Detect which cell encompasses the target text, then output its [x, y] center coordinate. 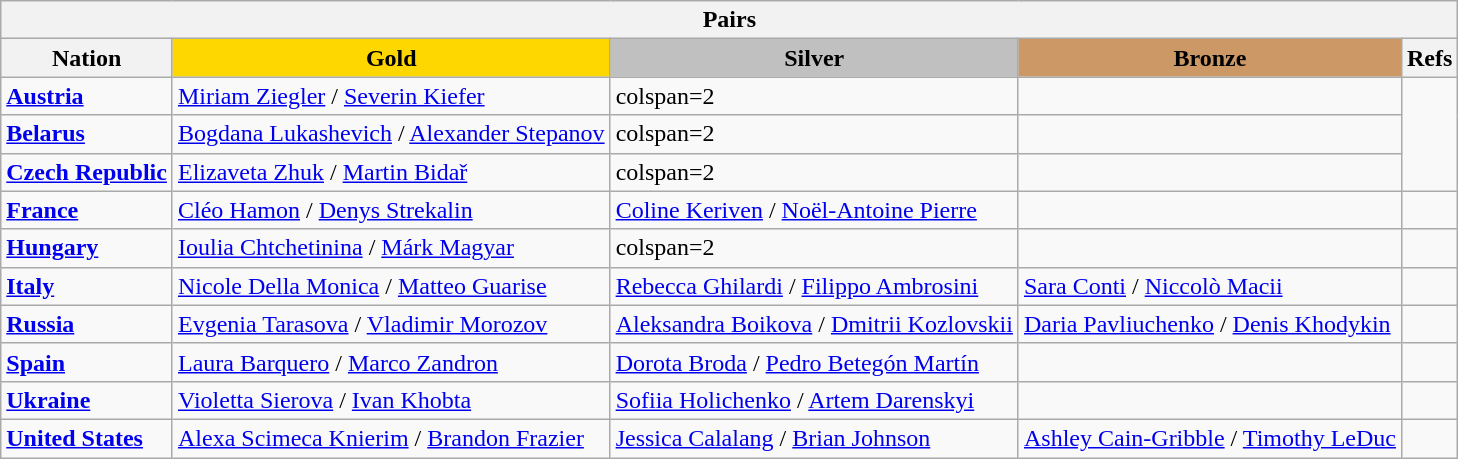
Italy [87, 286]
Alexa Scimeca Knierim / Brandon Frazier [391, 438]
Belarus [87, 134]
Refs [1429, 58]
Coline Keriven / Noël-Antoine Pierre [814, 210]
Cléo Hamon / Denys Strekalin [391, 210]
Nicole Della Monica / Matteo Guarise [391, 286]
Dorota Broda / Pedro Betegón Martín [814, 362]
Bronze [1210, 58]
Violetta Sierova / Ivan Khobta [391, 400]
Spain [87, 362]
Ioulia Chtchetinina / Márk Magyar [391, 248]
Bogdana Lukashevich / Alexander Stepanov [391, 134]
Aleksandra Boikova / Dmitrii Kozlovskii [814, 324]
Laura Barquero / Marco Zandron [391, 362]
Daria Pavliuchenko / Denis Khodykin [1210, 324]
Russia [87, 324]
France [87, 210]
Sofiia Holichenko / Artem Darenskyi [814, 400]
Rebecca Ghilardi / Filippo Ambrosini [814, 286]
Jessica Calalang / Brian Johnson [814, 438]
Silver [814, 58]
Ukraine [87, 400]
Czech Republic [87, 172]
Nation [87, 58]
Hungary [87, 248]
Miriam Ziegler / Severin Kiefer [391, 96]
Austria [87, 96]
Gold [391, 58]
United States [87, 438]
Pairs [730, 20]
Elizaveta Zhuk / Martin Bidař [391, 172]
Evgenia Tarasova / Vladimir Morozov [391, 324]
Sara Conti / Niccolò Macii [1210, 286]
Ashley Cain-Gribble / Timothy LeDuc [1210, 438]
